Provide the [X, Y] coordinate of the cell's center where the given text is located.  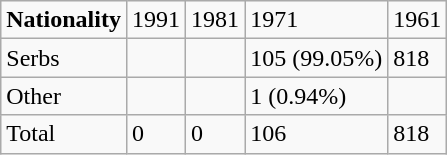
1 (0.94%) [316, 96]
Nationality [64, 20]
106 [316, 134]
105 (99.05%) [316, 58]
1981 [216, 20]
1961 [418, 20]
1971 [316, 20]
Total [64, 134]
1991 [156, 20]
Serbs [64, 58]
Other [64, 96]
